Return [X, Y] of the center of cell containing provided text 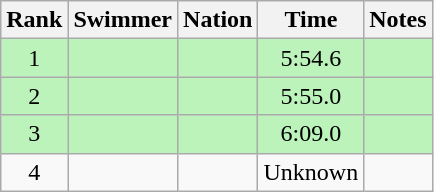
5:55.0 [311, 96]
5:54.6 [311, 58]
Nation [218, 20]
3 [34, 134]
4 [34, 172]
2 [34, 96]
Unknown [311, 172]
Notes [398, 20]
Rank [34, 20]
Time [311, 20]
6:09.0 [311, 134]
Swimmer [123, 20]
1 [34, 58]
